Locate the cell with the specified text and output its (X, Y) center coordinate. 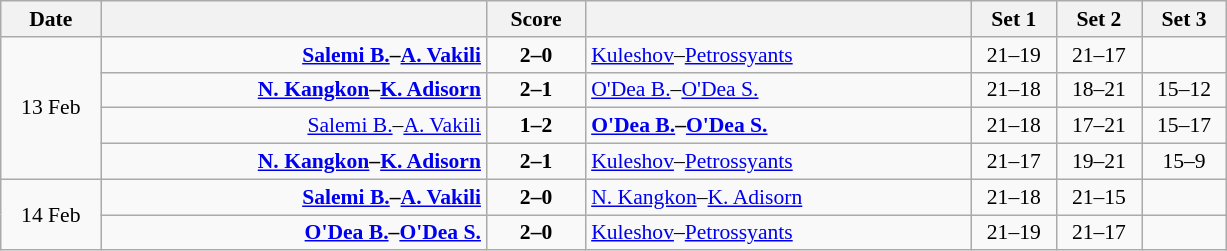
14 Feb (51, 214)
18–21 (1098, 90)
1–2 (536, 126)
15–9 (1184, 162)
Set 3 (1184, 19)
15–12 (1184, 90)
Score (536, 19)
13 Feb (51, 108)
Set 2 (1098, 19)
Date (51, 19)
17–21 (1098, 126)
19–21 (1098, 162)
15–17 (1184, 126)
Set 1 (1014, 19)
21–15 (1098, 197)
